Return [x, y] of the center of cell containing provided text 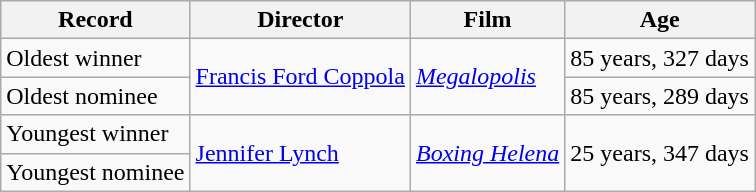
Age [660, 20]
Oldest winner [96, 58]
85 years, 327 days [660, 58]
Boxing Helena [487, 153]
Megalopolis [487, 77]
Jennifer Lynch [300, 153]
Youngest nominee [96, 172]
Youngest winner [96, 134]
Record [96, 20]
Film [487, 20]
25 years, 347 days [660, 153]
Director [300, 20]
Oldest nominee [96, 96]
85 years, 289 days [660, 96]
Francis Ford Coppola [300, 77]
